Provide the (x, y) coordinate of the cell's center where the given text is located.  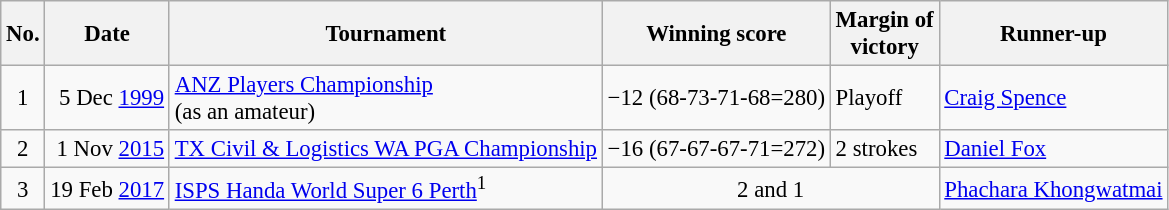
Tournament (386, 34)
Playoff (884, 98)
1 (23, 98)
2 strokes (884, 149)
−12 (68-73-71-68=280) (716, 98)
Craig Spence (1054, 98)
2 (23, 149)
Winning score (716, 34)
TX Civil & Logistics WA PGA Championship (386, 149)
ISPS Handa World Super 6 Perth1 (386, 189)
Runner-up (1054, 34)
Margin ofvictory (884, 34)
19 Feb 2017 (107, 189)
No. (23, 34)
−16 (67-67-67-71=272) (716, 149)
3 (23, 189)
Daniel Fox (1054, 149)
5 Dec 1999 (107, 98)
1 Nov 2015 (107, 149)
Date (107, 34)
ANZ Players Championship(as an amateur) (386, 98)
Phachara Khongwatmai (1054, 189)
2 and 1 (770, 189)
